Identify which cell holds the provided text, then report its (x, y) central coordinate. 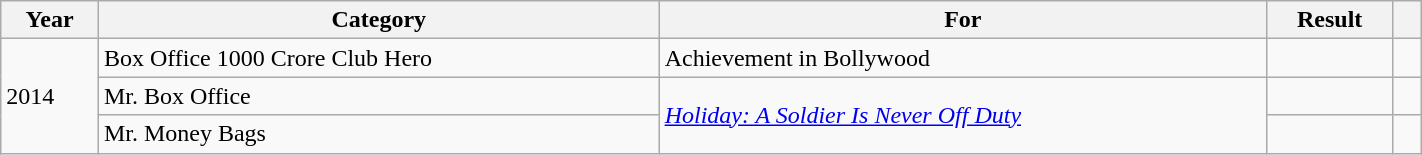
Category (378, 20)
Mr. Box Office (378, 96)
Result (1329, 20)
Year (50, 20)
Box Office 1000 Crore Club Hero (378, 58)
Mr. Money Bags (378, 134)
For (962, 20)
Achievement in Bollywood (962, 58)
2014 (50, 96)
Holiday: A Soldier Is Never Off Duty (962, 115)
